Output the (x, y) coordinate of the center of the cell containing the given text.  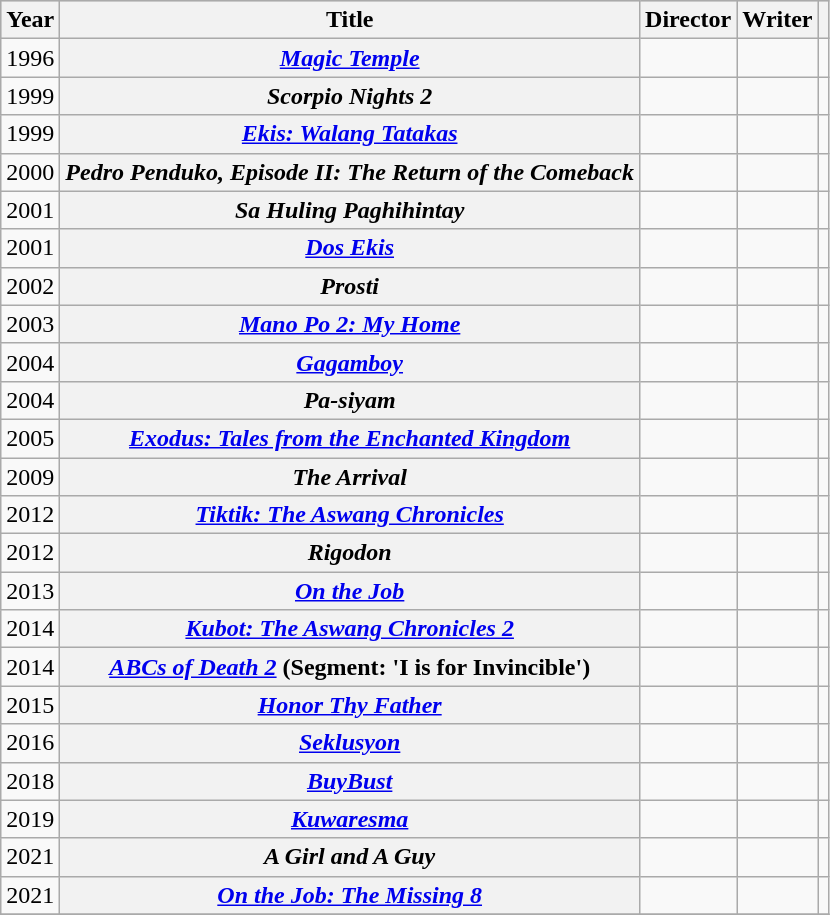
ABCs of Death 2 (Segment: 'I is for Invincible') (350, 667)
1996 (30, 58)
On the Job: The Missing 8 (350, 895)
Mano Po 2: My Home (350, 324)
2016 (30, 743)
Magic Temple (350, 58)
2002 (30, 286)
Honor Thy Father (350, 705)
Kuwaresma (350, 819)
Seklusyon (350, 743)
Tiktik: The Aswang Chronicles (350, 515)
Writer (778, 20)
2003 (30, 324)
2015 (30, 705)
2000 (30, 172)
2009 (30, 477)
2005 (30, 438)
Gagamboy (350, 362)
Exodus: Tales from the Enchanted Kingdom (350, 438)
2018 (30, 781)
Rigodon (350, 553)
Scorpio Nights 2 (350, 96)
Sa Huling Paghihintay (350, 210)
A Girl and A Guy (350, 857)
Title (350, 20)
Pa-siyam (350, 400)
Prosti (350, 286)
Ekis: Walang Tatakas (350, 134)
The Arrival (350, 477)
Year (30, 20)
BuyBust (350, 781)
Dos Ekis (350, 248)
2013 (30, 591)
Kubot: The Aswang Chronicles 2 (350, 629)
Director (688, 20)
On the Job (350, 591)
Pedro Penduko, Episode II: The Return of the Comeback (350, 172)
2019 (30, 819)
